Capture the cell that displays the provided text and extract its [x, y] central coordinate. 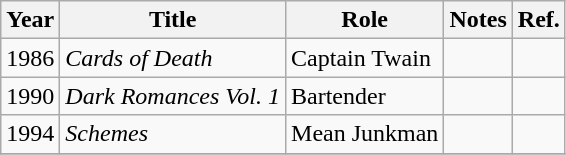
Year [30, 20]
Ref. [538, 20]
Role [365, 20]
Mean Junkman [365, 134]
Schemes [173, 134]
Title [173, 20]
1990 [30, 96]
Cards of Death [173, 58]
1986 [30, 58]
Bartender [365, 96]
Dark Romances Vol. 1 [173, 96]
Notes [478, 20]
Captain Twain [365, 58]
1994 [30, 134]
